Locate the cell with the specified text and output its (x, y) center coordinate. 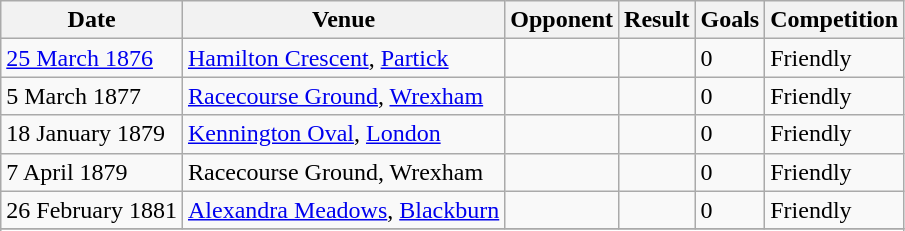
Result (657, 20)
Alexandra Meadows, Blackburn (343, 210)
Hamilton Crescent, Partick (343, 58)
Kennington Oval, London (343, 134)
Competition (834, 20)
Date (92, 20)
Venue (343, 20)
Goals (730, 20)
Opponent (562, 20)
5 March 1877 (92, 96)
7 April 1879 (92, 172)
26 February 1881 (92, 210)
18 January 1879 (92, 134)
25 March 1876 (92, 58)
